Search for the cell housing the specified text and yield its (X, Y) center coordinate. 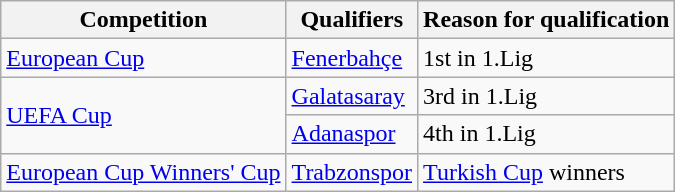
Qualifiers (352, 20)
Turkish Cup winners (546, 172)
UEFA Cup (144, 115)
4th in 1.Lig (546, 134)
Galatasaray (352, 96)
3rd in 1.Lig (546, 96)
Trabzonspor (352, 172)
1st in 1.Lig (546, 58)
Competition (144, 20)
European Cup (144, 58)
Fenerbahçe (352, 58)
Adanaspor (352, 134)
Reason for qualification (546, 20)
European Cup Winners' Cup (144, 172)
